Pinpoint the cell where the given text exists, returning its (X, Y) midpoint coordinate. 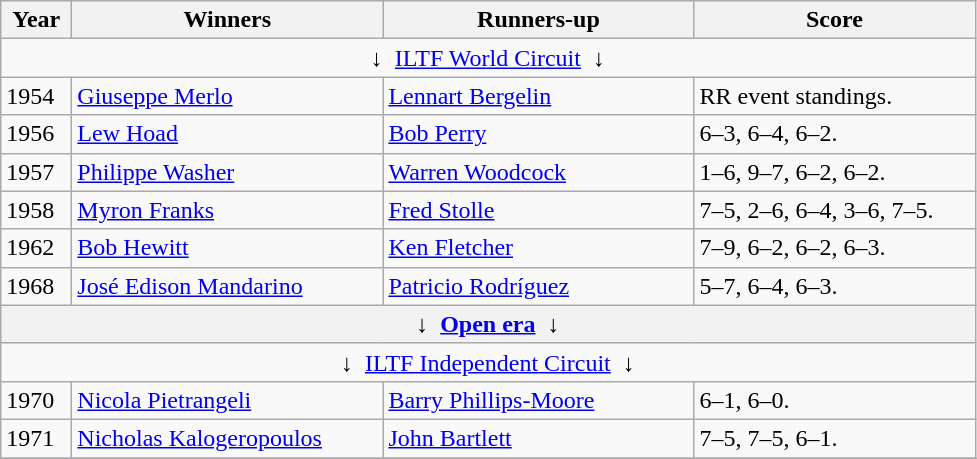
1–6, 9–7, 6–2, 6–2. (834, 172)
7–5, 7–5, 6–1. (834, 438)
Barry Phillips-Moore (538, 400)
1971 (36, 438)
Lennart Bergelin (538, 96)
7–5, 2–6, 6–4, 3–6, 7–5. (834, 210)
Fred Stolle (538, 210)
Year (36, 20)
Ken Fletcher (538, 248)
José Edison Mandarino (228, 286)
Runners-up (538, 20)
1968 (36, 286)
1962 (36, 248)
6–3, 6–4, 6–2. (834, 134)
1954 (36, 96)
7–9, 6–2, 6–2, 6–3. (834, 248)
John Bartlett (538, 438)
Philippe Washer (228, 172)
Nicholas Kalogeropoulos (228, 438)
↓ ILTF Independent Circuit ↓ (488, 362)
1956 (36, 134)
1957 (36, 172)
RR event standings. (834, 96)
Giuseppe Merlo (228, 96)
Lew Hoad (228, 134)
Nicola Pietrangeli (228, 400)
Myron Franks (228, 210)
↓ ILTF World Circuit ↓ (488, 58)
Patricio Rodríguez (538, 286)
6–1, 6–0. (834, 400)
Score (834, 20)
Warren Woodcock (538, 172)
↓ Open era ↓ (488, 324)
Bob Hewitt (228, 248)
1970 (36, 400)
Winners (228, 20)
1958 (36, 210)
Bob Perry (538, 134)
5–7, 6–4, 6–3. (834, 286)
